Provide the [x, y] coordinate of the cell's center where the given text is located.  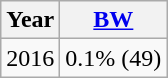
0.1% (49) [114, 58]
Year [30, 20]
BW [114, 20]
2016 [30, 58]
